Extract the [X, Y] coordinate from the center of the cell holding the provided text.  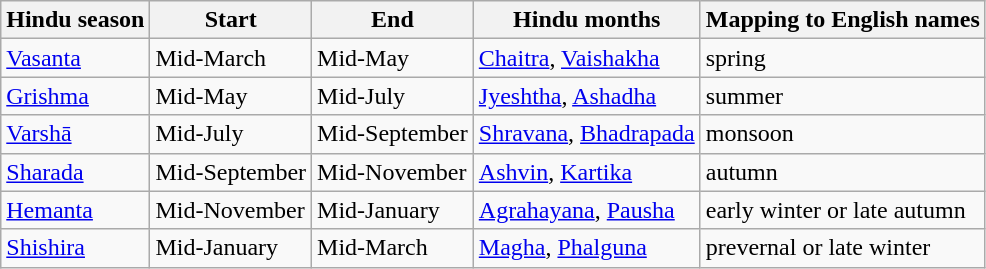
Chaitra, Vaishakha [586, 58]
Sharada [76, 172]
spring [842, 58]
Hindu months [586, 20]
End [393, 20]
monsoon [842, 134]
summer [842, 96]
Grishma [76, 96]
Start [231, 20]
Jyeshtha, Ashadha [586, 96]
Hindu season [76, 20]
Ashvin, Kartika [586, 172]
autumn [842, 172]
Agrahayana, Pausha [586, 210]
Vasanta [76, 58]
Shishira [76, 248]
prevernal or late winter [842, 248]
Magha, Phalguna [586, 248]
Mapping to English names [842, 20]
Hemanta [76, 210]
early winter or late autumn [842, 210]
Varshā [76, 134]
Shravana, Bhadrapada [586, 134]
